Locate the cell with the specified text and output its (x, y) center coordinate. 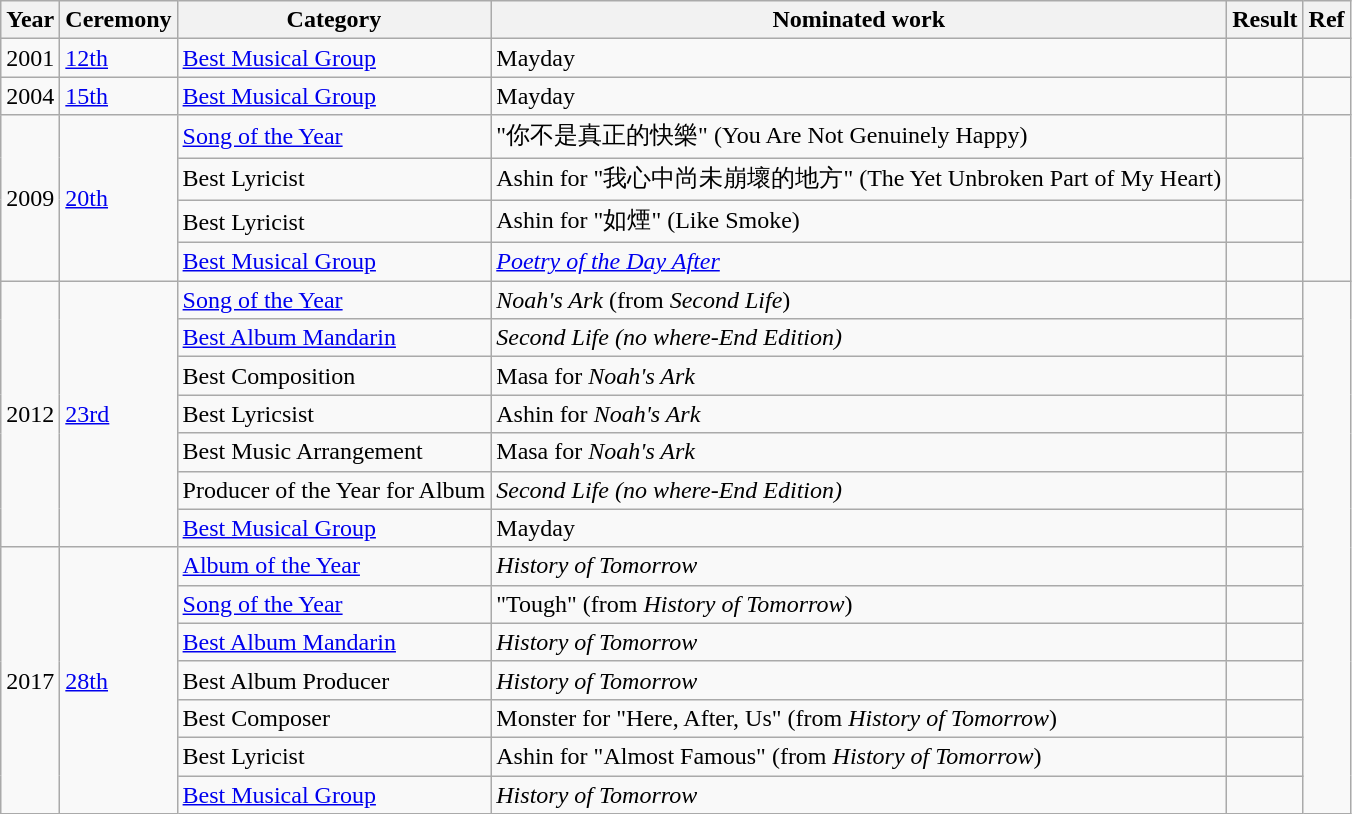
Best Composition (334, 376)
2004 (30, 96)
2001 (30, 58)
Best Music Arrangement (334, 452)
Year (30, 20)
Noah's Ark (from Second Life) (859, 300)
Ref (1326, 20)
Ashin for "Almost Famous" (from History of Tomorrow) (859, 756)
15th (118, 96)
Ashin for "如煙" (Like Smoke) (859, 222)
Ashin for Noah's Ark (859, 414)
Album of the Year (334, 566)
Category (334, 20)
12th (118, 58)
2009 (30, 198)
Ceremony (118, 20)
Best Composer (334, 718)
Best Lyricsist (334, 414)
Poetry of the Day After (859, 262)
28th (118, 680)
Result (1265, 20)
Ashin for "我心中尚未崩壞的地方" (The Yet Unbroken Part of My Heart) (859, 180)
Nominated work (859, 20)
2017 (30, 680)
23rd (118, 414)
Producer of the Year for Album (334, 490)
2012 (30, 414)
"Tough" (from History of Tomorrow) (859, 604)
"你不是真正的快樂" (You Are Not Genuinely Happy) (859, 136)
20th (118, 198)
Monster for "Here, After, Us" (from History of Tomorrow) (859, 718)
Best Album Producer (334, 680)
